Capture the cell that displays the provided text and extract its [X, Y] central coordinate. 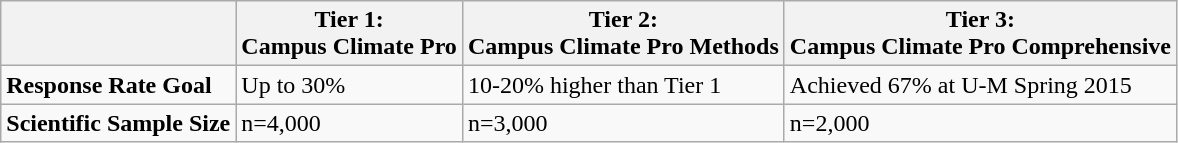
Tier 3:Campus Climate Pro Comprehensive [980, 34]
Up to 30% [350, 85]
10-20% higher than Tier 1 [623, 85]
n=4,000 [350, 123]
Tier 2:Campus Climate Pro Methods [623, 34]
Achieved 67% at U-M Spring 2015 [980, 85]
Scientific Sample Size [118, 123]
Response Rate Goal [118, 85]
n=3,000 [623, 123]
n=2,000 [980, 123]
Tier 1:Campus Climate Pro [350, 34]
